Return the (x, y) coordinate for the center point of the cell that contains the specified text.  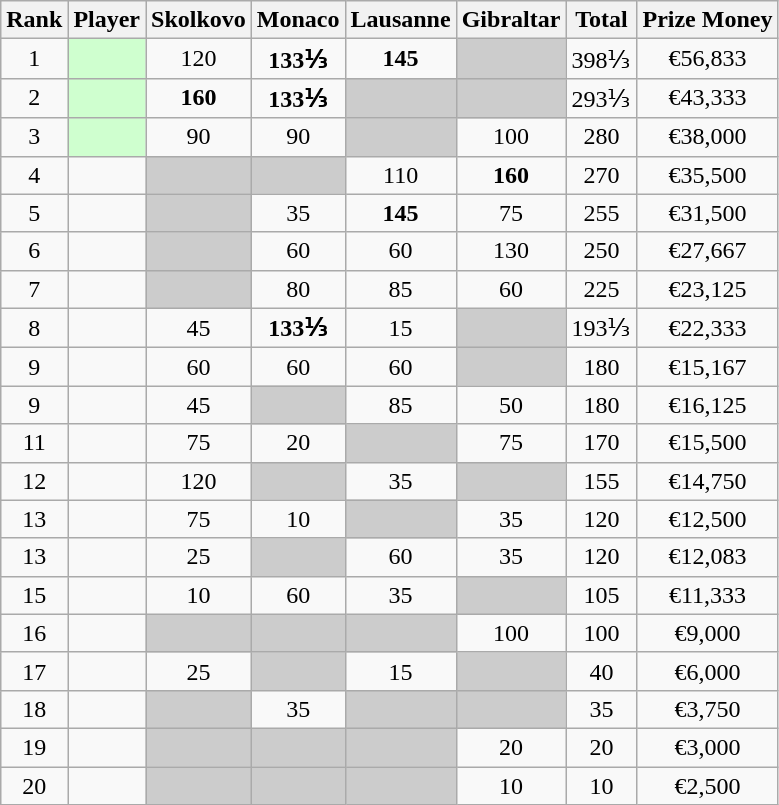
40 (602, 671)
€56,833 (708, 59)
Lausanne (400, 20)
130 (511, 251)
€11,333 (708, 595)
€6,000 (708, 671)
€23,125 (708, 289)
255 (602, 213)
Gibraltar (511, 20)
Total (602, 20)
€12,083 (708, 557)
Rank (34, 20)
19 (34, 747)
6 (34, 251)
€12,500 (708, 519)
11 (34, 443)
8 (34, 328)
293⅓ (602, 98)
€16,125 (708, 405)
€43,333 (708, 98)
18 (34, 709)
12 (34, 481)
€14,750 (708, 481)
1 (34, 59)
Monaco (298, 20)
7 (34, 289)
17 (34, 671)
193⅓ (602, 328)
Skolkovo (199, 20)
€3,000 (708, 747)
155 (602, 481)
€9,000 (708, 633)
Player (107, 20)
5 (34, 213)
270 (602, 175)
80 (298, 289)
225 (602, 289)
€38,000 (708, 137)
€27,667 (708, 251)
Prize Money (708, 20)
€3,750 (708, 709)
2 (34, 98)
398⅓ (602, 59)
16 (34, 633)
€15,167 (708, 367)
3 (34, 137)
50 (511, 405)
280 (602, 137)
250 (602, 251)
€15,500 (708, 443)
€31,500 (708, 213)
€35,500 (708, 175)
€2,500 (708, 785)
4 (34, 175)
€22,333 (708, 328)
105 (602, 595)
110 (400, 175)
170 (602, 443)
